From the cell containing the given text, extract its center point as [X, Y] coordinate. 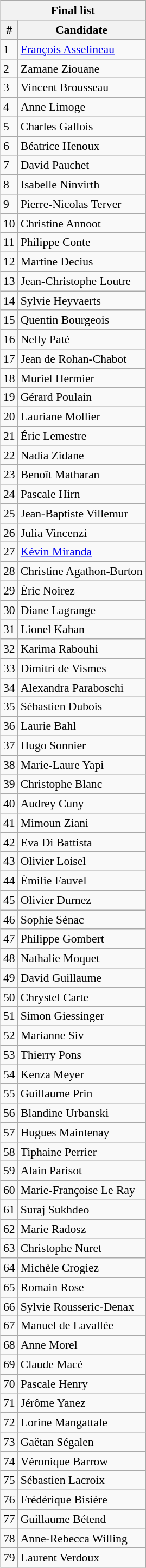
11 [9, 243]
Alexandra Paraboschi [81, 687]
Isabelle Ninvirth [81, 185]
77 [9, 1519]
Anne Limoge [81, 107]
Gaëtan Ségalen [81, 1442]
68 [9, 1345]
74 [9, 1461]
36 [9, 726]
François Asselineau [81, 49]
61 [9, 1210]
Nadia Zidane [81, 456]
16 [9, 339]
Benoît Matharan [81, 475]
35 [9, 707]
64 [9, 1268]
5 [9, 127]
Christine Agathon-Burton [81, 571]
Laurent Verdoux [81, 1558]
Sébastien Dubois [81, 707]
Laurie Bahl [81, 726]
Mimoun Ziani [81, 823]
Alain Parisot [81, 1171]
Olivier Durnez [81, 900]
62 [9, 1229]
Claude Macé [81, 1364]
David Guillaume [81, 978]
79 [9, 1558]
Marie-Laure Yapi [81, 765]
30 [9, 610]
54 [9, 1074]
67 [9, 1326]
Simon Giessinger [81, 1016]
Frédérique Bisière [81, 1500]
Kenza Meyer [81, 1074]
Philippe Gombert [81, 939]
72 [9, 1422]
43 [9, 862]
17 [9, 359]
53 [9, 1055]
Jean-Christophe Loutre [81, 281]
Pierre-Nicolas Terver [81, 204]
Zamane Ziouane [81, 68]
73 [9, 1442]
Julia Vincenzi [81, 533]
9 [9, 204]
12 [9, 262]
Thierry Pons [81, 1055]
32 [9, 649]
Christophe Nuret [81, 1248]
71 [9, 1403]
Lorine Mangattale [81, 1422]
Tiphaine Perrier [81, 1152]
26 [9, 533]
Manuel de Lavallée [81, 1326]
Sébastien Lacroix [81, 1481]
38 [9, 765]
41 [9, 823]
78 [9, 1539]
Dimitri de Vismes [81, 668]
Hugues Maintenay [81, 1133]
37 [9, 745]
63 [9, 1248]
Hugo Sonnier [81, 745]
58 [9, 1152]
70 [9, 1384]
50 [9, 997]
Pascale Henry [81, 1384]
Marianne Siv [81, 1035]
Sylvie Rousseric-Denax [81, 1306]
Karima Rabouhi [81, 649]
76 [9, 1500]
Suraj Sukhdeo [81, 1210]
15 [9, 320]
Jean de Rohan-Chabot [81, 359]
28 [9, 571]
75 [9, 1481]
25 [9, 514]
13 [9, 281]
Sylvie Heyvaerts [81, 301]
Christine Annoot [81, 223]
66 [9, 1306]
4 [9, 107]
# [9, 30]
Anne Morel [81, 1345]
Eva Di Battista [81, 842]
Quentin Bourgeois [81, 320]
Éric Lemestre [81, 436]
60 [9, 1190]
Vincent Brousseau [81, 88]
Kévin Miranda [81, 552]
46 [9, 920]
23 [9, 475]
27 [9, 552]
Émilie Fauvel [81, 881]
69 [9, 1364]
3 [9, 88]
57 [9, 1133]
Marie-Françoise Le Ray [81, 1190]
31 [9, 629]
65 [9, 1287]
David Pauchet [81, 165]
29 [9, 591]
Final list [73, 10]
Béatrice Henoux [81, 146]
2 [9, 68]
47 [9, 939]
Sophie Sénac [81, 920]
Michèle Crogiez [81, 1268]
49 [9, 978]
Audrey Cuny [81, 804]
56 [9, 1113]
6 [9, 146]
Nathalie Moquet [81, 958]
24 [9, 494]
39 [9, 784]
14 [9, 301]
Guillaume Bétend [81, 1519]
42 [9, 842]
Guillaume Prin [81, 1093]
Chrystel Carte [81, 997]
Romain Rose [81, 1287]
55 [9, 1093]
59 [9, 1171]
Olivier Loisel [81, 862]
Jean-Baptiste Villemur [81, 514]
40 [9, 804]
8 [9, 185]
44 [9, 881]
48 [9, 958]
Martine Decius [81, 262]
Lionel Kahan [81, 629]
Anne-Rebecca Willing [81, 1539]
21 [9, 436]
18 [9, 378]
Marie Radosz [81, 1229]
Blandine Urbanski [81, 1113]
Pascale Hirn [81, 494]
Diane Lagrange [81, 610]
Candidate [81, 30]
Véronique Barrow [81, 1461]
52 [9, 1035]
51 [9, 1016]
Muriel Hermier [81, 378]
19 [9, 397]
Gérard Poulain [81, 397]
Christophe Blanc [81, 784]
45 [9, 900]
22 [9, 456]
Charles Gallois [81, 127]
Lauriane Mollier [81, 416]
20 [9, 416]
34 [9, 687]
Nelly Paté [81, 339]
7 [9, 165]
33 [9, 668]
Philippe Conte [81, 243]
Jérôme Yanez [81, 1403]
10 [9, 223]
Éric Noirez [81, 591]
1 [9, 49]
